Identify which cell holds the provided text, then report its (X, Y) central coordinate. 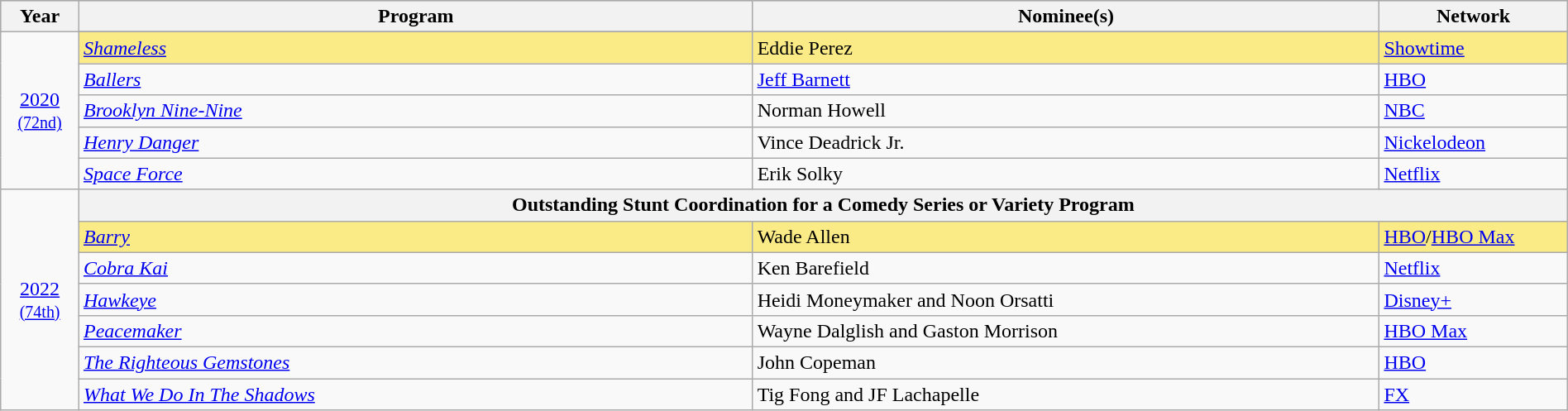
Ballers (415, 79)
Eddie Perez (1066, 48)
Outstanding Stunt Coordination for a Comedy Series or Variety Program (823, 205)
The Righteous Gemstones (415, 362)
Space Force (415, 174)
Program (415, 17)
John Copeman (1066, 362)
2020(72nd) (40, 111)
Wayne Dalglish and Gaston Morrison (1066, 331)
Disney+ (1474, 299)
Network (1474, 17)
Erik Solky (1066, 174)
Nominee(s) (1066, 17)
Nickelodeon (1474, 142)
Jeff Barnett (1066, 79)
Ken Barefield (1066, 268)
Peacemaker (415, 331)
Tig Fong and JF Lachapelle (1066, 394)
Hawkeye (415, 299)
Vince Deadrick Jr. (1066, 142)
Wade Allen (1066, 237)
HBO Max (1474, 331)
Henry Danger (415, 142)
Cobra Kai (415, 268)
Brooklyn Nine-Nine (415, 111)
Showtime (1474, 48)
What We Do In The Shadows (415, 394)
Shameless (415, 48)
Year (40, 17)
Heidi Moneymaker and Noon Orsatti (1066, 299)
Barry (415, 237)
HBO/HBO Max (1474, 237)
FX (1474, 394)
2022(74th) (40, 299)
Norman Howell (1066, 111)
NBC (1474, 111)
